Scan for the cell matching the given text and deliver its (x, y) coordinate at center. 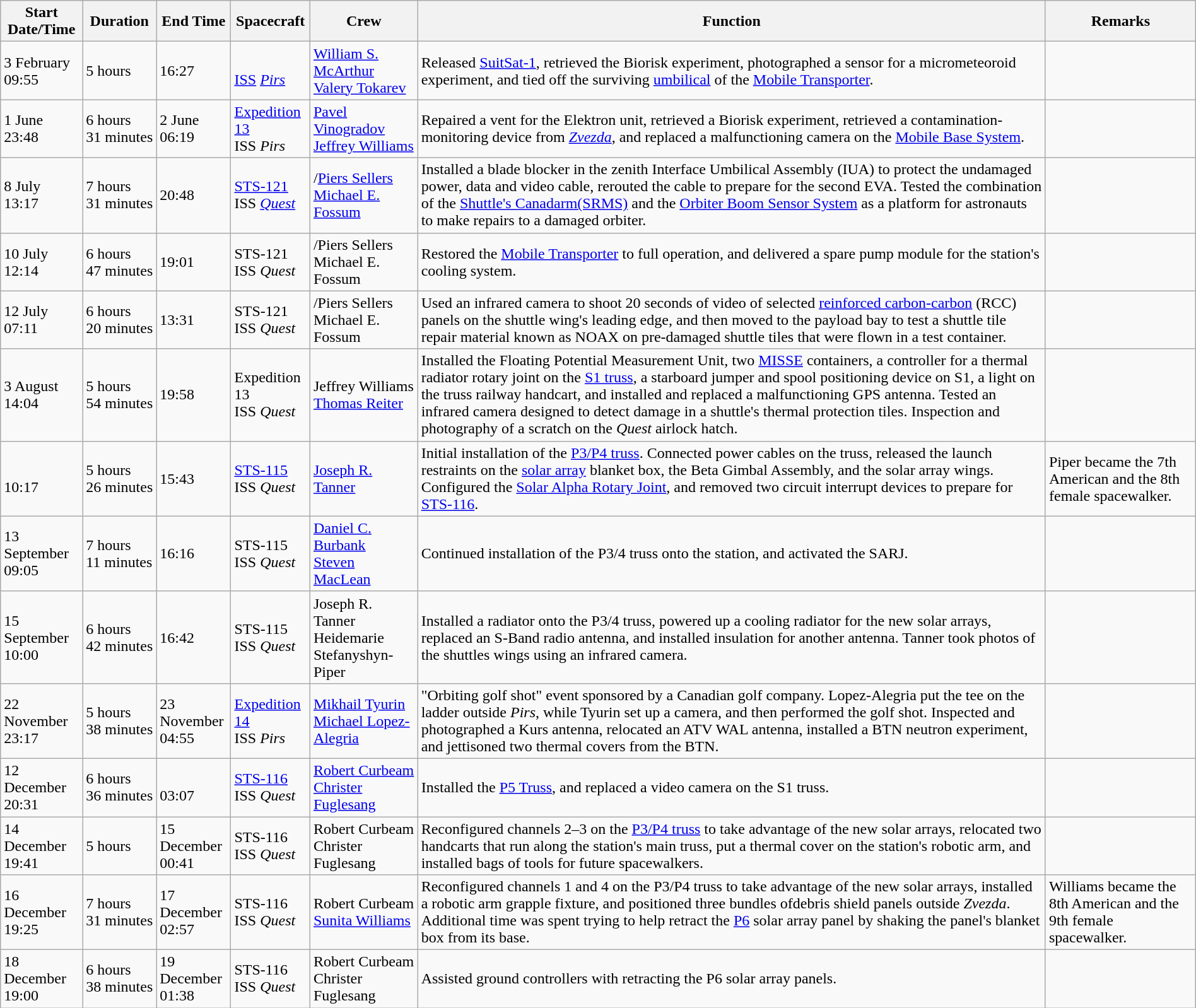
Jeffrey WilliamsThomas Reiter (363, 395)
8 July13:17 (42, 196)
Daniel C. BurbankSteven MacLean (363, 554)
5 hours54 minutes (120, 395)
Joseph R. TannerHeidemarie Stefanyshyn-Piper (363, 637)
Mikhail TyurinMichael Lopez-Alegria (363, 720)
16:42 (194, 637)
Crew (363, 21)
Expedition 14ISS Pirs (270, 720)
3 August14:04 (42, 395)
Continued installation of the P3/4 truss onto the station, and activated the SARJ. (732, 554)
23 November04:55 (194, 720)
5 hours38 minutes (120, 720)
Expedition 13ISS Quest (270, 395)
10 July12:14 (42, 262)
1 June23:48 (42, 129)
22 November23:17 (42, 720)
Assisted ground controllers with retracting the P6 solar array panels. (732, 979)
William S. McArthurValery Tokarev (363, 71)
Remarks (1120, 21)
Joseph R. Tanner (363, 478)
Duration (120, 21)
16:27 (194, 71)
2 June06:19 (194, 129)
6 hours31 minutes (120, 129)
18 December19:00 (42, 979)
6 hours38 minutes (120, 979)
20:48 (194, 196)
Williams became the 8th American and the 9th female spacewalker. (1120, 912)
10:17 (42, 478)
16:16 (194, 554)
17 December02:57 (194, 912)
Pavel VinogradovJeffrey Williams (363, 129)
6 hours20 minutes (120, 320)
Expedition 13ISS Pirs (270, 129)
Piper became the 7th American and the 8th female spacewalker. (1120, 478)
6 hours42 minutes (120, 637)
15 December00:41 (194, 845)
15:43 (194, 478)
Start Date/Time (42, 21)
19 December01:38 (194, 979)
5 hours26 minutes (120, 478)
14 December19:41 (42, 845)
3 February09:55 (42, 71)
19:01 (194, 262)
16 December19:25 (42, 912)
Installed the P5 Truss, and replaced a video camera on the S1 truss. (732, 787)
Robert CurbeamSunita Williams (363, 912)
19:58 (194, 395)
12 July07:11 (42, 320)
03:07 (194, 787)
12 December20:31 (42, 787)
Spacecraft (270, 21)
Restored the Mobile Transporter to full operation, and delivered a spare pump module for the station's cooling system. (732, 262)
6 hours36 minutes (120, 787)
13 September09:05 (42, 554)
ISS Pirs (270, 71)
End Time (194, 21)
7 hours11 minutes (120, 554)
13:31 (194, 320)
15 September10:00 (42, 637)
Function (732, 21)
6 hours47 minutes (120, 262)
